Capture the cell that displays the provided text and extract its [X, Y] central coordinate. 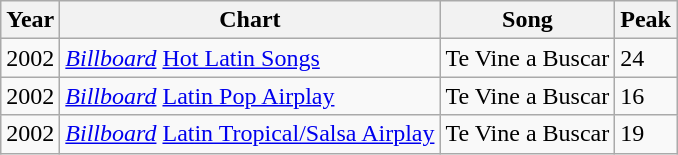
19 [646, 134]
Billboard Hot Latin Songs [250, 58]
Billboard Latin Pop Airplay [250, 96]
Song [528, 20]
Chart [250, 20]
Year [30, 20]
16 [646, 96]
24 [646, 58]
Peak [646, 20]
Billboard Latin Tropical/Salsa Airplay [250, 134]
